Detect which cell encompasses the target text, then output its [x, y] center coordinate. 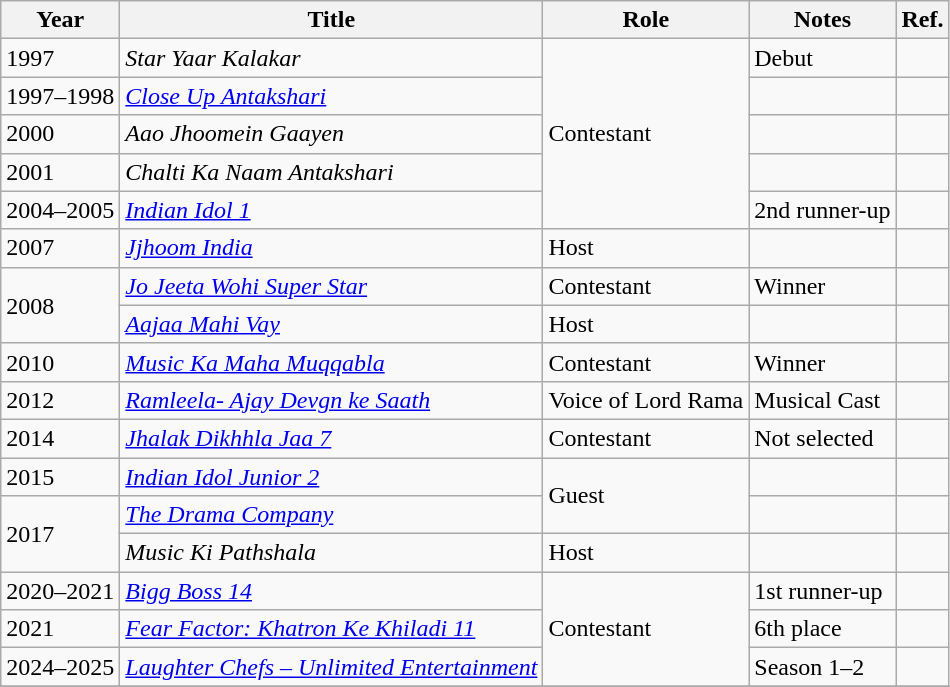
2015 [60, 477]
Musical Cast [822, 400]
2004–2005 [60, 210]
2000 [60, 134]
Debut [822, 58]
2008 [60, 305]
Jjhoom India [332, 248]
2012 [60, 400]
Close Up Antakshari [332, 96]
6th place [822, 629]
Star Yaar Kalakar [332, 58]
2010 [60, 362]
Season 1–2 [822, 667]
Music Ki Pathshala [332, 553]
Title [332, 20]
2020–2021 [60, 591]
Laughter Chefs – Unlimited Entertainment [332, 667]
2017 [60, 534]
Indian Idol Junior 2 [332, 477]
Year [60, 20]
Notes [822, 20]
1997 [60, 58]
The Drama Company [332, 515]
Music Ka Maha Muqqabla [332, 362]
Not selected [822, 438]
Aajaa Mahi Vay [332, 324]
Fear Factor: Khatron Ke Khiladi 11 [332, 629]
2021 [60, 629]
2024–2025 [60, 667]
Aao Jhoomein Gaayen [332, 134]
Jo Jeeta Wohi Super Star [332, 286]
Voice of Lord Rama [646, 400]
Role [646, 20]
Indian Idol 1 [332, 210]
Jhalak Dikhhla Jaa 7 [332, 438]
2007 [60, 248]
2nd runner-up [822, 210]
Ramleela- Ajay Devgn ke Saath [332, 400]
1997–1998 [60, 96]
Chalti Ka Naam Antakshari [332, 172]
1st runner-up [822, 591]
2014 [60, 438]
Guest [646, 496]
Bigg Boss 14 [332, 591]
2001 [60, 172]
Ref. [922, 20]
